Determine the [X, Y] coordinate at the center of the cell enclosing the given text.  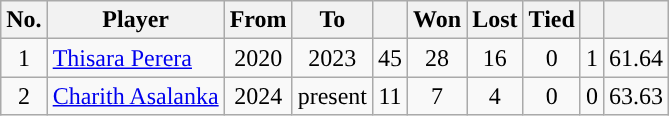
28 [438, 58]
To [332, 20]
From [258, 20]
2020 [258, 58]
16 [495, 58]
11 [390, 96]
7 [438, 96]
45 [390, 58]
Tied [552, 20]
61.64 [636, 58]
63.63 [636, 96]
Charith Asalanka [136, 96]
2023 [332, 58]
2 [24, 96]
4 [495, 96]
Thisara Perera [136, 58]
present [332, 96]
No. [24, 20]
2024 [258, 96]
Won [438, 20]
Player [136, 20]
Lost [495, 20]
